Output the [x, y] coordinate of the center of the cell containing the given text.  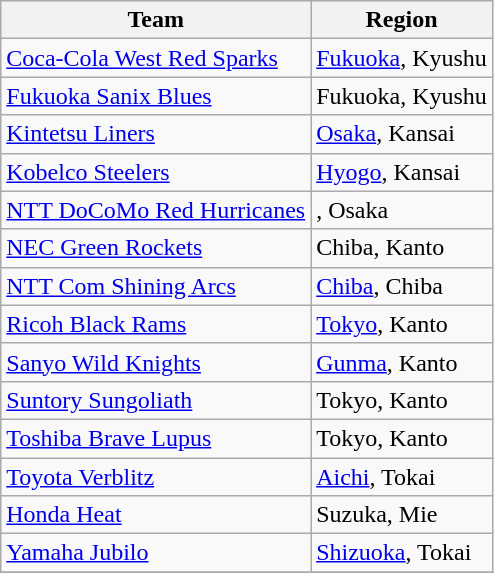
Honda Heat [156, 515]
Gunma, Kanto [402, 362]
, Osaka [402, 210]
NTT DoCoMo Red Hurricanes [156, 210]
Ricoh Black Rams [156, 324]
Fukuoka Sanix Blues [156, 96]
Sanyo Wild Knights [156, 362]
NEC Green Rockets [156, 248]
Team [156, 20]
Chiba, Kanto [402, 248]
Coca-Cola West Red Sparks [156, 58]
Osaka, Kansai [402, 134]
Region [402, 20]
Hyogo, Kansai [402, 172]
Toyota Verblitz [156, 477]
Aichi, Tokai [402, 477]
Shizuoka, Tokai [402, 553]
Toshiba Brave Lupus [156, 438]
Suzuka, Mie [402, 515]
Kobelco Steelers [156, 172]
Yamaha Jubilo [156, 553]
Chiba, Chiba [402, 286]
NTT Com Shining Arcs [156, 286]
Suntory Sungoliath [156, 400]
Kintetsu Liners [156, 134]
